Scan for the cell matching the given text and deliver its [X, Y] coordinate at center. 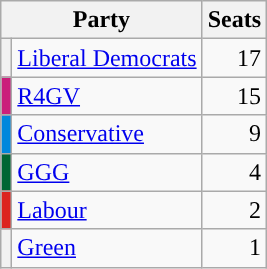
1 [234, 248]
15 [234, 96]
4 [234, 172]
R4GV [107, 96]
Party [102, 20]
Green [107, 248]
Seats [234, 20]
Liberal Democrats [107, 58]
Conservative [107, 134]
9 [234, 134]
GGG [107, 172]
Labour [107, 210]
2 [234, 210]
17 [234, 58]
